Pinpoint the cell where the given text exists, returning its (X, Y) midpoint coordinate. 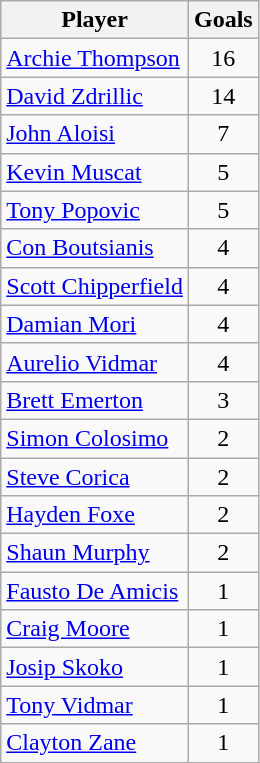
Steve Corica (95, 477)
Tony Popovic (95, 210)
Craig Moore (95, 629)
Clayton Zane (95, 743)
Fausto De Amicis (95, 591)
Aurelio Vidmar (95, 362)
Josip Skoko (95, 667)
7 (223, 134)
Simon Colosimo (95, 438)
Shaun Murphy (95, 553)
Kevin Muscat (95, 172)
Goals (223, 20)
Con Boutsianis (95, 248)
Damian Mori (95, 324)
Brett Emerton (95, 400)
Hayden Foxe (95, 515)
Tony Vidmar (95, 705)
Archie Thompson (95, 58)
John Aloisi (95, 134)
16 (223, 58)
Player (95, 20)
14 (223, 96)
Scott Chipperfield (95, 286)
David Zdrillic (95, 96)
3 (223, 400)
